Pinpoint the cell where the given text exists, returning its [x, y] midpoint coordinate. 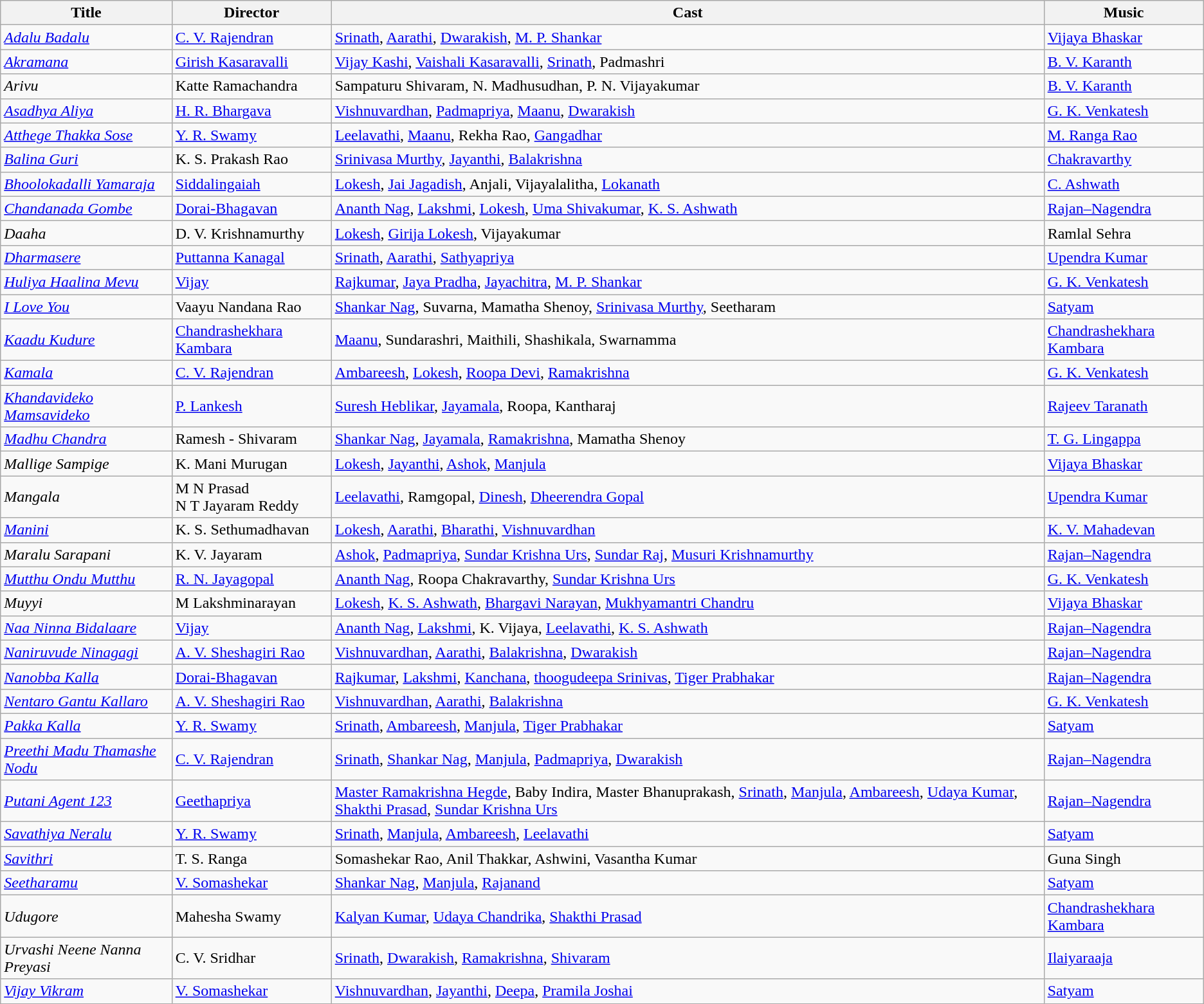
Kaadu Kudure [86, 340]
K. V. Jayaram [251, 554]
Udugore [86, 916]
Leelavathi, Maanu, Rekha Rao, Gangadhar [688, 135]
Naniruvude Ninagagi [86, 652]
Title [86, 13]
Vaayu Nandana Rao [251, 307]
Adalu Badalu [86, 37]
Khandavideko Mamsavideko [86, 406]
Kalyan Kumar, Udaya Chandrika, Shakthi Prasad [688, 916]
Maanu, Sundarashri, Maithili, Shashikala, Swarnamma [688, 340]
Mangala [86, 497]
Bhoolokadalli Yamaraja [86, 184]
P. Lankesh [251, 406]
Mallige Sampige [86, 464]
Guna Singh [1124, 859]
Huliya Haalina Mevu [86, 282]
Sampaturu Shivaram, N. Madhusudhan, P. N. Vijayakumar [688, 86]
Nanobba Kalla [86, 677]
Dharmasere [86, 257]
M N Prasad N T Jayaram Reddy [251, 497]
Urvashi Neene Nanna Preyasi [86, 958]
Puttanna Kanagal [251, 257]
K. Mani Murugan [251, 464]
K. S. Prakash Rao [251, 160]
Suresh Heblikar, Jayamala, Roopa, Kantharaj [688, 406]
Srinath, Aarathi, Dwarakish, M. P. Shankar [688, 37]
Manini [86, 530]
Putani Agent 123 [86, 801]
Lokesh, Girija Lokesh, Vijayakumar [688, 233]
Srinath, Ambareesh, Manjula, Tiger Prabhakar [688, 726]
Srinath, Aarathi, Sathyapriya [688, 257]
Lokesh, Aarathi, Bharathi, Vishnuvardhan [688, 530]
Asadhya Aliya [86, 111]
Ilaiyaraaja [1124, 958]
Mahesha Swamy [251, 916]
Madhu Chandra [86, 439]
Shankar Nag, Jayamala, Ramakrishna, Mamatha Shenoy [688, 439]
Kamala [86, 373]
Atthege Thakka Sose [86, 135]
Arivu [86, 86]
K. V. Mahadevan [1124, 530]
Vijay Kashi, Vaishali Kasaravalli, Srinath, Padmashri [688, 62]
Seetharamu [86, 883]
Lokesh, Jayanthi, Ashok, Manjula [688, 464]
Girish Kasaravalli [251, 62]
Savithri [86, 859]
C. Ashwath [1124, 184]
T. S. Ranga [251, 859]
Shankar Nag, Manjula, Rajanand [688, 883]
Siddalingaiah [251, 184]
Katte Ramachandra [251, 86]
D. V. Krishnamurthy [251, 233]
Ananth Nag, Lakshmi, Lokesh, Uma Shivakumar, K. S. Ashwath [688, 208]
Ananth Nag, Lakshmi, K. Vijaya, Leelavathi, K. S. Ashwath [688, 628]
Balina Guri [86, 160]
Ambareesh, Lokesh, Roopa Devi, Ramakrishna [688, 373]
Preethi Madu Thamashe Nodu [86, 759]
Vishnuvardhan, Aarathi, Balakrishna [688, 701]
Srinath, Manjula, Ambareesh, Leelavathi [688, 834]
Music [1124, 13]
Srinath, Shankar Nag, Manjula, Padmapriya, Dwarakish [688, 759]
Cast [688, 13]
T. G. Lingappa [1124, 439]
R. N. Jayagopal [251, 579]
Muyyi [86, 603]
Master Ramakrishna Hegde, Baby Indira, Master Bhanuprakash, Srinath, Manjula, Ambareesh, Udaya Kumar, Shakthi Prasad, Sundar Krishna Urs [688, 801]
M Lakshminarayan [251, 603]
Srinivasa Murthy, Jayanthi, Balakrishna [688, 160]
Ramlal Sehra [1124, 233]
Rajeev Taranath [1124, 406]
Pakka Kalla [86, 726]
Rajkumar, Jaya Pradha, Jayachitra, M. P. Shankar [688, 282]
K. S. Sethumadhavan [251, 530]
Ramesh - Shivaram [251, 439]
Akramana [86, 62]
Maralu Sarapani [86, 554]
Ananth Nag, Roopa Chakravarthy, Sundar Krishna Urs [688, 579]
Lokesh, K. S. Ashwath, Bhargavi Narayan, Mukhyamantri Chandru [688, 603]
Somashekar Rao, Anil Thakkar, Ashwini, Vasantha Kumar [688, 859]
Daaha [86, 233]
Srinath, Dwarakish, Ramakrishna, Shivaram [688, 958]
Naa Ninna Bidalaare [86, 628]
Lokesh, Jai Jagadish, Anjali, Vijayalalitha, Lokanath [688, 184]
Vishnuvardhan, Padmapriya, Maanu, Dwarakish [688, 111]
Vishnuvardhan, Jayanthi, Deepa, Pramila Joshai [688, 991]
Ashok, Padmapriya, Sundar Krishna Urs, Sundar Raj, Musuri Krishnamurthy [688, 554]
M. Ranga Rao [1124, 135]
Geethapriya [251, 801]
Director [251, 13]
H. R. Bhargava [251, 111]
Nentaro Gantu Kallaro [86, 701]
Vijay Vikram [86, 991]
Rajkumar, Lakshmi, Kanchana, thoogudeepa Srinivas, Tiger Prabhakar [688, 677]
Chakravarthy [1124, 160]
Shankar Nag, Suvarna, Mamatha Shenoy, Srinivasa Murthy, Seetharam [688, 307]
I Love You [86, 307]
Mutthu Ondu Mutthu [86, 579]
Savathiya Neralu [86, 834]
C. V. Sridhar [251, 958]
Leelavathi, Ramgopal, Dinesh, Dheerendra Gopal [688, 497]
Vishnuvardhan, Aarathi, Balakrishna, Dwarakish [688, 652]
Chandanada Gombe [86, 208]
